Identify which cell holds the provided text, then report its [x, y] central coordinate. 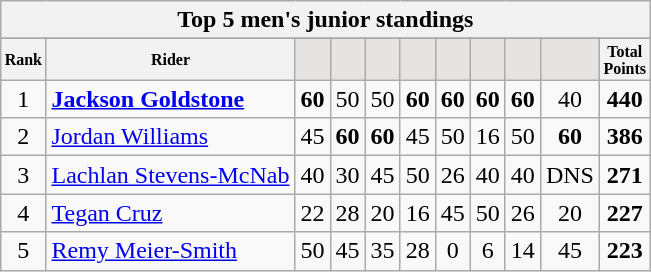
Jordan Williams [170, 137]
223 [624, 251]
22 [312, 213]
Rider [170, 60]
Top 5 men's junior standings [326, 20]
6 [488, 251]
Rank [24, 60]
3 [24, 175]
440 [624, 99]
2 [24, 137]
TotalPoints [624, 60]
Tegan Cruz [170, 213]
35 [382, 251]
14 [522, 251]
227 [624, 213]
DNS [570, 175]
30 [348, 175]
Remy Meier-Smith [170, 251]
271 [624, 175]
Jackson Goldstone [170, 99]
5 [24, 251]
1 [24, 99]
4 [24, 213]
0 [452, 251]
386 [624, 137]
Lachlan Stevens-McNab [170, 175]
